Provide the (x, y) coordinate of the cell's center where the given text is located.  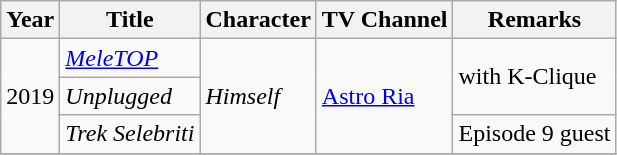
2019 (30, 96)
Astro Ria (384, 96)
MeleTOP (130, 58)
Episode 9 guest (534, 134)
Trek Selebriti (130, 134)
Unplugged (130, 96)
Character (258, 20)
Title (130, 20)
TV Channel (384, 20)
Himself (258, 96)
Year (30, 20)
with K-Clique (534, 77)
Remarks (534, 20)
